Determine the (x, y) coordinate at the center of the cell enclosing the given text.  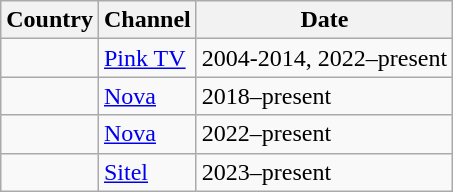
2022–present (324, 134)
Country (50, 20)
Pink TV (147, 58)
Sitel (147, 172)
2023–present (324, 172)
Date (324, 20)
2004-2014, 2022–present (324, 58)
Channel (147, 20)
2018–present (324, 96)
